Identify which cell holds the provided text, then report its [x, y] central coordinate. 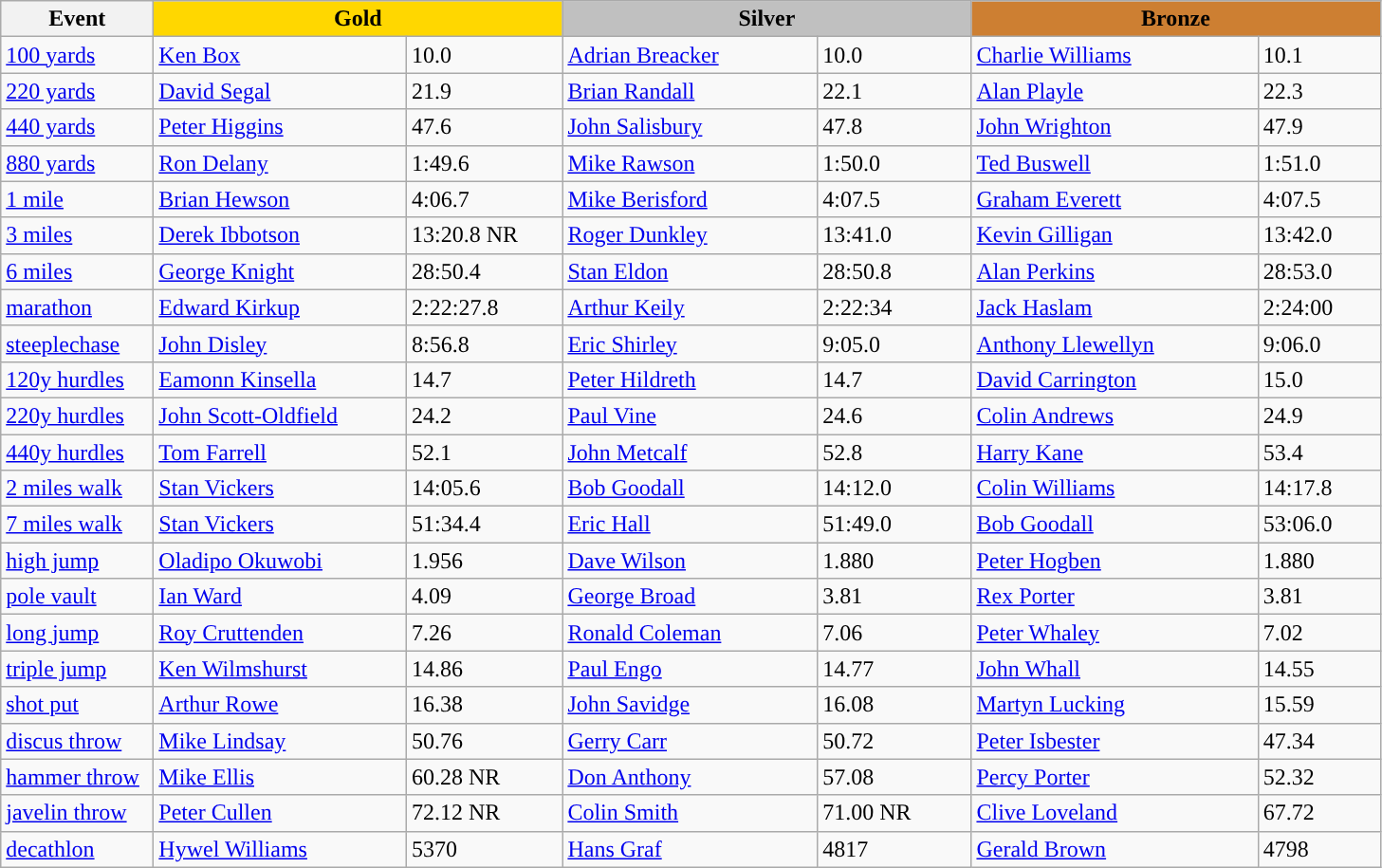
John Whall [1115, 669]
hammer throw [78, 777]
15.0 [1318, 379]
14:17.8 [1318, 489]
47.8 [894, 127]
Stan Eldon [691, 271]
440y hurdles [78, 452]
Peter Whaley [1115, 633]
24.2 [485, 416]
Don Anthony [691, 777]
Clive Loveland [1115, 813]
Edward Kirkup [281, 307]
Colin Smith [691, 813]
72.12 NR [485, 813]
50.72 [894, 741]
Roger Dunkley [691, 235]
10.1 [1318, 55]
Percy Porter [1115, 777]
Ian Ward [281, 597]
52.1 [485, 452]
1.956 [485, 561]
13:41.0 [894, 235]
pole vault [78, 597]
22.3 [1318, 91]
22.1 [894, 91]
9:05.0 [894, 343]
Mike Berisford [691, 199]
2 miles walk [78, 489]
Gerald Brown [1115, 849]
4817 [894, 849]
shot put [78, 705]
Oladipo Okuwobi [281, 561]
7.26 [485, 633]
53:06.0 [1318, 525]
51:49.0 [894, 525]
Graham Everett [1115, 199]
Peter Higgins [281, 127]
Event [78, 19]
4798 [1318, 849]
2:22:34 [894, 307]
4:06.7 [485, 199]
David Segal [281, 91]
220 yards [78, 91]
Dave Wilson [691, 561]
decathlon [78, 849]
Paul Vine [691, 416]
javelin throw [78, 813]
52.32 [1318, 777]
Eric Shirley [691, 343]
440 yards [78, 127]
high jump [78, 561]
16.08 [894, 705]
Peter Hildreth [691, 379]
Eamonn Kinsella [281, 379]
Charlie Williams [1115, 55]
John Savidge [691, 705]
2:24:00 [1318, 307]
13:20.8 NR [485, 235]
Ken Wilmshurst [281, 669]
Peter Cullen [281, 813]
1:51.0 [1318, 163]
Arthur Keily [691, 307]
7.02 [1318, 633]
long jump [78, 633]
24.9 [1318, 416]
51:34.4 [485, 525]
4.09 [485, 597]
Eric Hall [691, 525]
Peter Hogben [1115, 561]
Silver [766, 19]
Mike Ellis [281, 777]
Rex Porter [1115, 597]
steeplechase [78, 343]
Tom Farrell [281, 452]
120y hurdles [78, 379]
13:42.0 [1318, 235]
Gerry Carr [691, 741]
Colin Williams [1115, 489]
1 mile [78, 199]
triple jump [78, 669]
71.00 NR [894, 813]
47.6 [485, 127]
Ronald Coleman [691, 633]
Ted Buswell [1115, 163]
Alan Playle [1115, 91]
52.8 [894, 452]
2:22:27.8 [485, 307]
16.38 [485, 705]
57.08 [894, 777]
Adrian Breacker [691, 55]
7 miles walk [78, 525]
Ron Delany [281, 163]
50.76 [485, 741]
9:06.0 [1318, 343]
John Disley [281, 343]
John Wrighton [1115, 127]
David Carrington [1115, 379]
Alan Perkins [1115, 271]
7.06 [894, 633]
47.9 [1318, 127]
Mike Lindsay [281, 741]
5370 [485, 849]
Brian Hewson [281, 199]
14:12.0 [894, 489]
28:50.4 [485, 271]
Gold [359, 19]
Mike Rawson [691, 163]
Paul Engo [691, 669]
14:05.6 [485, 489]
Roy Cruttenden [281, 633]
Brian Randall [691, 91]
220y hurdles [78, 416]
John Salisbury [691, 127]
28:50.8 [894, 271]
67.72 [1318, 813]
discus throw [78, 741]
21.9 [485, 91]
Peter Isbester [1115, 741]
Jack Haslam [1115, 307]
Bronze [1176, 19]
Arthur Rowe [281, 705]
Derek Ibbotson [281, 235]
marathon [78, 307]
Kevin Gilligan [1115, 235]
Harry Kane [1115, 452]
53.4 [1318, 452]
47.34 [1318, 741]
Hywel Williams [281, 849]
Martyn Lucking [1115, 705]
Hans Graf [691, 849]
14.77 [894, 669]
60.28 NR [485, 777]
28:53.0 [1318, 271]
15.59 [1318, 705]
Ken Box [281, 55]
6 miles [78, 271]
1:50.0 [894, 163]
John Scott-Oldfield [281, 416]
George Broad [691, 597]
880 yards [78, 163]
8:56.8 [485, 343]
1:49.6 [485, 163]
Anthony Llewellyn [1115, 343]
3 miles [78, 235]
100 yards [78, 55]
24.6 [894, 416]
14.55 [1318, 669]
14.86 [485, 669]
John Metcalf [691, 452]
George Knight [281, 271]
Colin Andrews [1115, 416]
